Scan for the cell matching the given text and deliver its (X, Y) coordinate at center. 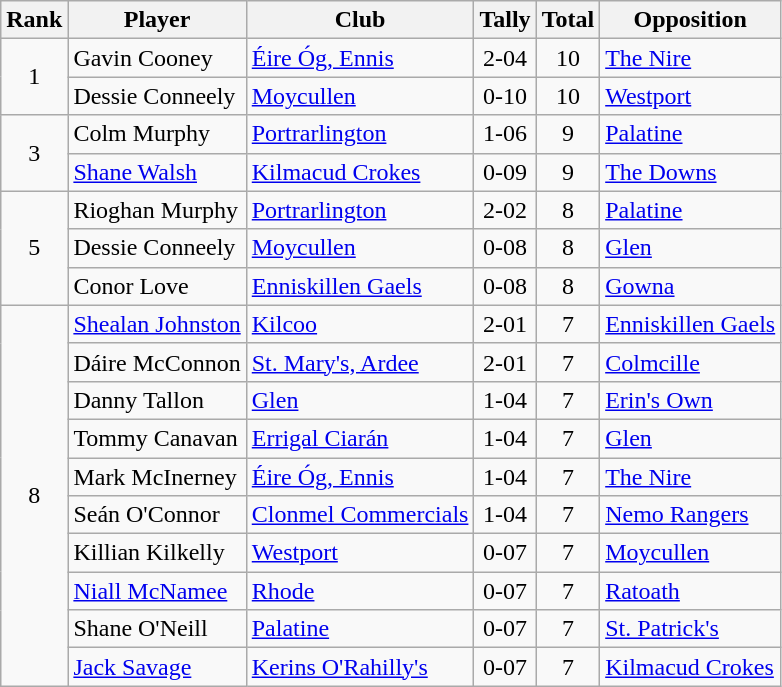
Shane O'Neill (157, 629)
Gowna (690, 286)
3 (34, 153)
Clonmel Commercials (360, 515)
Rhode (360, 591)
Nemo Rangers (690, 515)
Total (568, 20)
Danny Tallon (157, 400)
2-02 (505, 210)
Club (360, 20)
Rioghan Murphy (157, 210)
Opposition (690, 20)
Player (157, 20)
Colm Murphy (157, 134)
St. Patrick's (690, 629)
Gavin Cooney (157, 58)
Tally (505, 20)
2-04 (505, 58)
Shane Walsh (157, 172)
Erin's Own (690, 400)
Kerins O'Rahilly's (360, 667)
Ratoath (690, 591)
Kilcoo (360, 324)
Killian Kilkelly (157, 553)
5 (34, 248)
Jack Savage (157, 667)
Conor Love (157, 286)
Mark McInerney (157, 477)
St. Mary's, Ardee (360, 362)
Niall McNamee (157, 591)
1-06 (505, 134)
Shealan Johnston (157, 324)
Rank (34, 20)
Seán O'Connor (157, 515)
0-10 (505, 96)
Errigal Ciarán (360, 438)
The Downs (690, 172)
1 (34, 77)
Tommy Canavan (157, 438)
0-09 (505, 172)
Dáire McConnon (157, 362)
Colmcille (690, 362)
